From the cell containing the given text, extract its center point as (X, Y) coordinate. 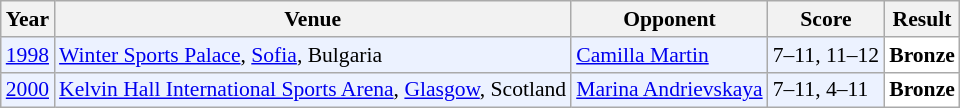
Opponent (670, 19)
Camilla Martin (670, 55)
Result (922, 19)
Winter Sports Palace, Sofia, Bulgaria (312, 55)
Year (28, 19)
7–11, 4–11 (826, 90)
Kelvin Hall International Sports Arena, Glasgow, Scotland (312, 90)
Score (826, 19)
Venue (312, 19)
1998 (28, 55)
Marina Andrievskaya (670, 90)
2000 (28, 90)
7–11, 11–12 (826, 55)
